Capture the cell that displays the provided text and extract its (X, Y) central coordinate. 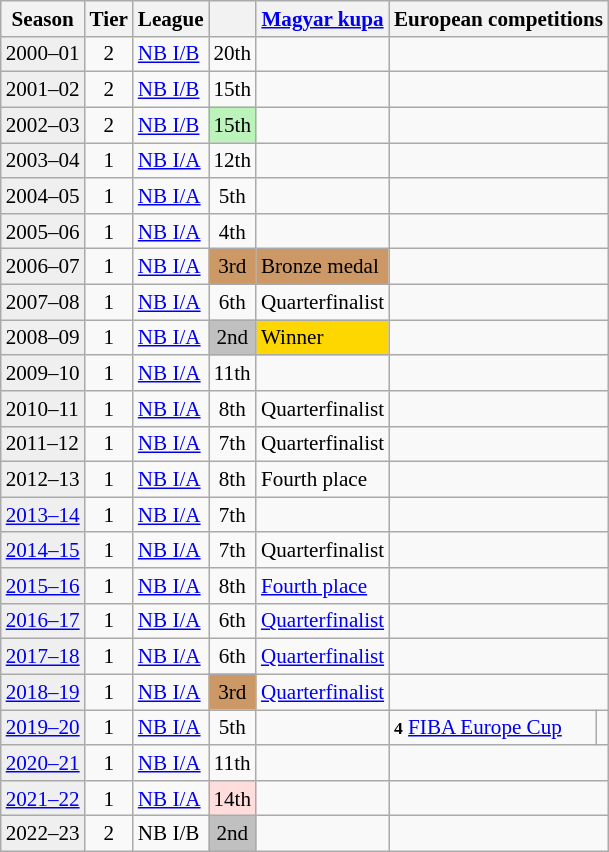
2015–16 (43, 586)
2019–20 (43, 728)
2012–13 (43, 480)
14th (232, 798)
Tier (109, 18)
2006–07 (43, 266)
2014–15 (43, 550)
2009–10 (43, 372)
4 FIBA Europe Cup (492, 728)
2018–19 (43, 692)
European competitions (498, 18)
2005–06 (43, 230)
Bronze medal (322, 266)
League (171, 18)
2008–09 (43, 338)
2001–02 (43, 90)
2013–14 (43, 514)
12th (232, 160)
2020–21 (43, 762)
2002–03 (43, 124)
Magyar kupa (322, 18)
2011–12 (43, 444)
20th (232, 54)
2017–18 (43, 656)
Season (43, 18)
2004–05 (43, 196)
2000–01 (43, 54)
4th (232, 230)
2003–04 (43, 160)
Winner (322, 338)
2016–17 (43, 620)
2022–23 (43, 834)
2007–08 (43, 302)
2010–11 (43, 408)
2021–22 (43, 798)
